Scan for the cell matching the given text and deliver its [X, Y] coordinate at center. 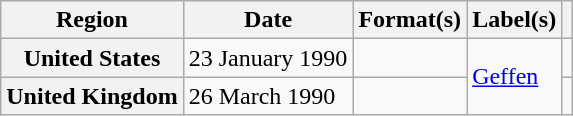
Label(s) [514, 20]
26 March 1990 [268, 96]
Date [268, 20]
United States [92, 58]
United Kingdom [92, 96]
Format(s) [410, 20]
23 January 1990 [268, 58]
Region [92, 20]
Geffen [514, 77]
